Search for the cell housing the specified text and yield its [X, Y] center coordinate. 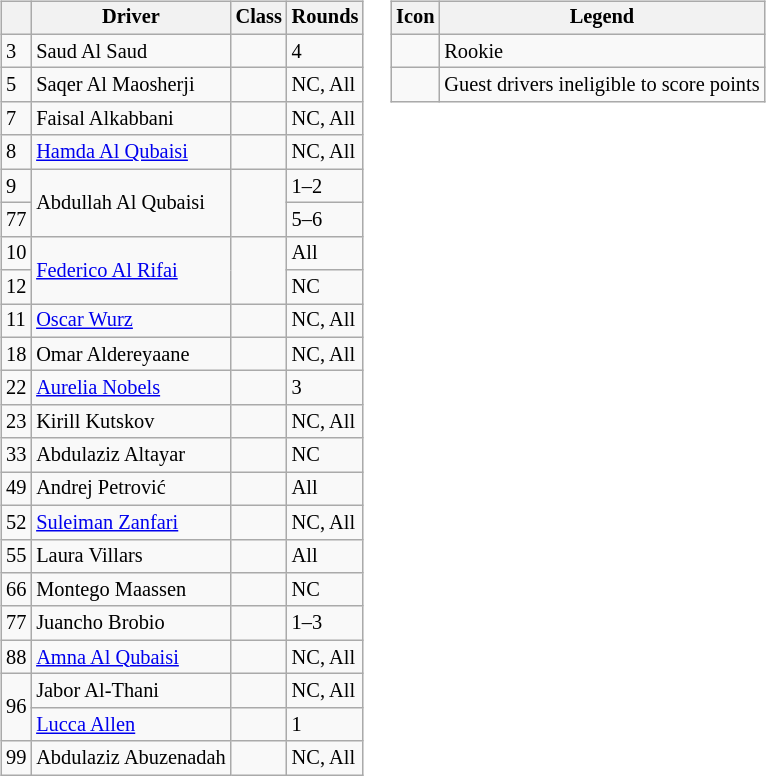
52 [16, 522]
5 [16, 85]
11 [16, 321]
Federico Al Rifai [130, 270]
Saud Al Saud [130, 51]
4 [326, 51]
96 [16, 708]
Jabor Al-Thani [130, 691]
Suleiman Zanfari [130, 522]
5–6 [326, 220]
55 [16, 556]
99 [16, 758]
10 [16, 253]
22 [16, 388]
Abdulaziz Altayar [130, 455]
Omar Aldereyaane [130, 354]
88 [16, 657]
1–3 [326, 623]
Abdulaziz Abuzenadah [130, 758]
7 [16, 119]
49 [16, 489]
Lucca Allen [130, 724]
1 [326, 724]
Faisal Alkabbani [130, 119]
Montego Maassen [130, 590]
Legend [602, 18]
Driver [130, 18]
1–2 [326, 186]
Juancho Brobio [130, 623]
Aurelia Nobels [130, 388]
Oscar Wurz [130, 321]
Saqer Al Maosherji [130, 85]
Rookie [602, 51]
33 [16, 455]
Hamda Al Qubaisi [130, 152]
Abdullah Al Qubaisi [130, 202]
Laura Villars [130, 556]
23 [16, 422]
Icon [415, 18]
12 [16, 287]
Andrej Petrović [130, 489]
Kirill Kutskov [130, 422]
18 [16, 354]
66 [16, 590]
9 [16, 186]
Guest drivers ineligible to score points [602, 85]
Class [259, 18]
8 [16, 152]
Rounds [326, 18]
Amna Al Qubaisi [130, 657]
